For the text-containing cell, return its midpoint in (X, Y) coordinate format. 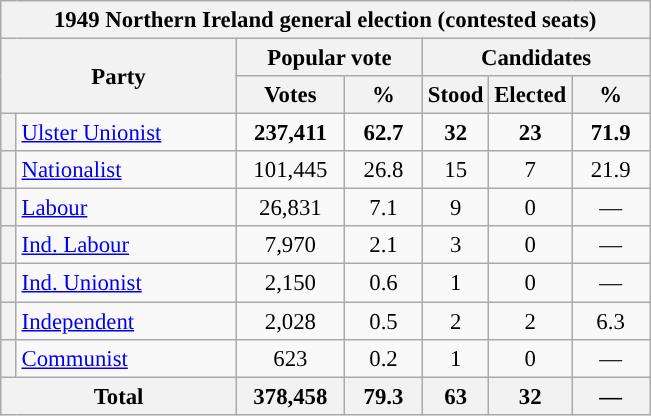
15 (456, 170)
0.2 (383, 358)
2.1 (383, 245)
6.3 (611, 321)
Nationalist (126, 170)
26,831 (290, 208)
2,028 (290, 321)
Independent (126, 321)
26.8 (383, 170)
62.7 (383, 133)
Communist (126, 358)
101,445 (290, 170)
0.5 (383, 321)
63 (456, 396)
7,970 (290, 245)
2,150 (290, 283)
71.9 (611, 133)
623 (290, 358)
378,458 (290, 396)
21.9 (611, 170)
Elected (530, 95)
79.3 (383, 396)
3 (456, 245)
Ind. Unionist (126, 283)
Candidates (536, 58)
7 (530, 170)
0.6 (383, 283)
Labour (126, 208)
Ulster Unionist (126, 133)
7.1 (383, 208)
237,411 (290, 133)
Total (119, 396)
23 (530, 133)
1949 Northern Ireland general election (contested seats) (326, 20)
9 (456, 208)
Stood (456, 95)
Ind. Labour (126, 245)
Party (119, 76)
Popular vote (329, 58)
Votes (290, 95)
